Extract the (x, y) coordinate from the center of the cell holding the provided text.  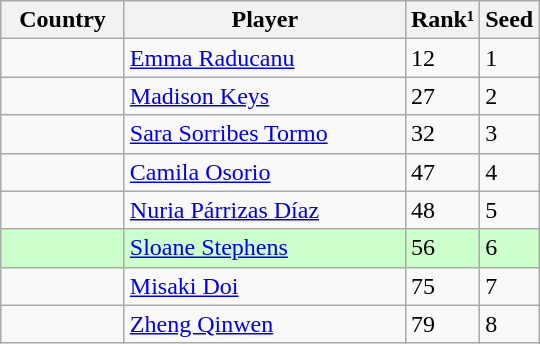
Country (63, 20)
79 (442, 324)
3 (510, 134)
32 (442, 134)
Sloane Stephens (264, 248)
Nuria Párrizas Díaz (264, 210)
6 (510, 248)
56 (442, 248)
27 (442, 96)
Player (264, 20)
Madison Keys (264, 96)
Seed (510, 20)
1 (510, 58)
Camila Osorio (264, 172)
Rank¹ (442, 20)
75 (442, 286)
Sara Sorribes Tormo (264, 134)
12 (442, 58)
Misaki Doi (264, 286)
48 (442, 210)
4 (510, 172)
2 (510, 96)
8 (510, 324)
Zheng Qinwen (264, 324)
5 (510, 210)
7 (510, 286)
Emma Raducanu (264, 58)
47 (442, 172)
